Return (x, y) of the center of cell containing provided text 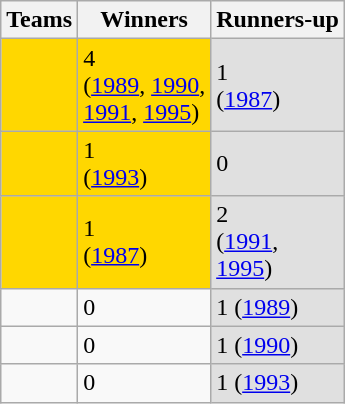
Teams (40, 20)
Runners-up (278, 20)
Winners (144, 20)
1(1993) (144, 164)
4(1989, 1990,1991, 1995) (144, 85)
1 (1993) (278, 383)
1 (1990) (278, 345)
1 (1989) (278, 307)
2(1991,1995) (278, 242)
